Scan for the cell matching the given text and deliver its [X, Y] coordinate at center. 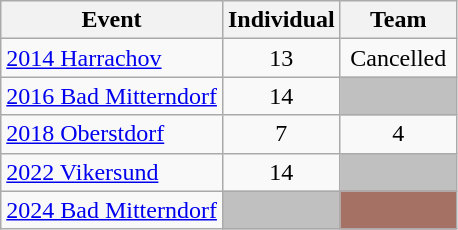
2018 Oberstdorf [112, 134]
2016 Bad Mitterndorf [112, 96]
Individual [281, 20]
Cancelled [398, 58]
2014 Harrachov [112, 58]
Team [398, 20]
7 [281, 134]
4 [398, 134]
13 [281, 58]
Event [112, 20]
2022 Vikersund [112, 172]
2024 Bad Mitterndorf [112, 210]
